Capture the cell that displays the provided text and extract its (x, y) central coordinate. 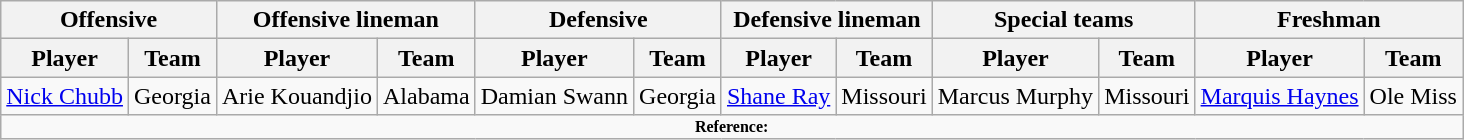
Arie Kouandjio (296, 96)
Defensive lineman (826, 20)
Shane Ray (778, 96)
Marcus Murphy (1015, 96)
Offensive (109, 20)
Offensive lineman (346, 20)
Alabama (426, 96)
Damian Swann (554, 96)
Defensive (598, 20)
Reference: (732, 127)
Freshman (1328, 20)
Marquis Haynes (1280, 96)
Special teams (1064, 20)
Nick Chubb (65, 96)
Ole Miss (1413, 96)
